From the cell containing the given text, extract its center point as [X, Y] coordinate. 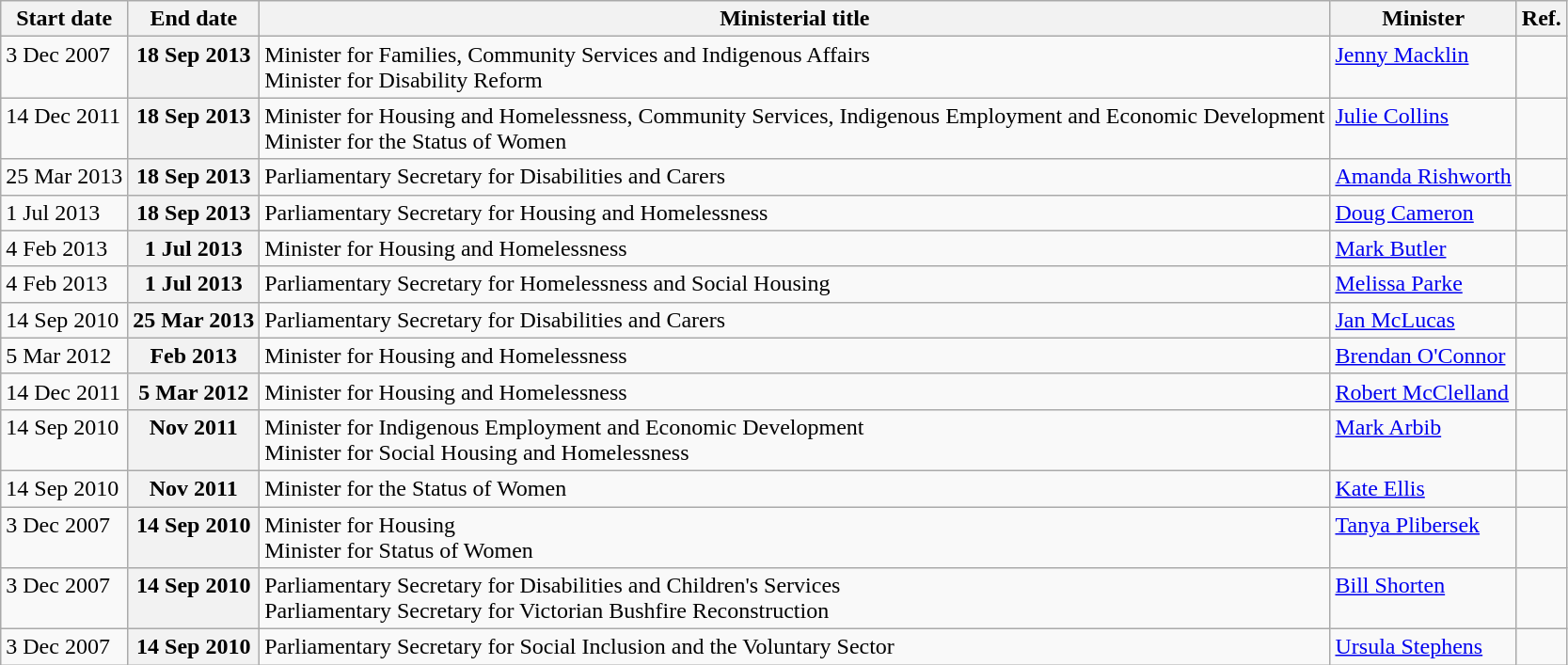
Start date [64, 19]
Minister for Housing and Homelessness, Community Services, Indigenous Employment and Economic DevelopmentMinister for the Status of Women [795, 128]
Bill Shorten [1423, 598]
Parliamentary Secretary for Housing and Homelessness [795, 213]
Jenny Macklin [1423, 68]
Julie Collins [1423, 128]
Minister for Families, Community Services and Indigenous AffairsMinister for Disability Reform [795, 68]
Melissa Parke [1423, 284]
Jan McLucas [1423, 320]
Parliamentary Secretary for Disabilities and Children's ServicesParliamentary Secretary for Victorian Bushfire Reconstruction [795, 598]
Minister for Indigenous Employment and Economic DevelopmentMinister for Social Housing and Homelessness [795, 440]
Ursula Stephens [1423, 647]
Kate Ellis [1423, 488]
Parliamentary Secretary for Homelessness and Social Housing [795, 284]
Ministerial title [795, 19]
Brendan O'Connor [1423, 356]
Doug Cameron [1423, 213]
End date [194, 19]
Minister for the Status of Women [795, 488]
Feb 2013 [194, 356]
Mark Arbib [1423, 440]
Tanya Plibersek [1423, 536]
Parliamentary Secretary for Social Inclusion and the Voluntary Sector [795, 647]
Mark Butler [1423, 248]
Amanda Rishworth [1423, 177]
Minister [1423, 19]
Minister for HousingMinister for Status of Women [795, 536]
Robert McClelland [1423, 391]
Ref. [1541, 19]
